From the cell containing the given text, extract its center point as [X, Y] coordinate. 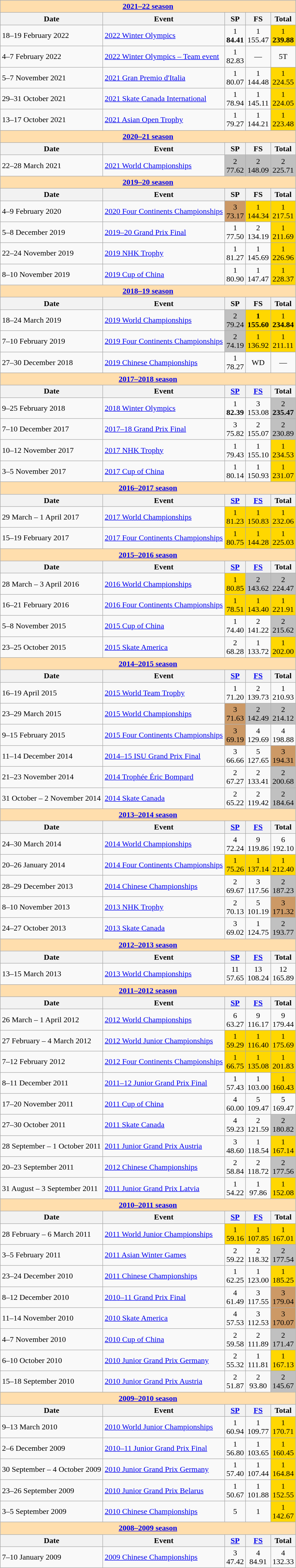
197.86 [258, 1188]
255.32 [235, 1360]
23–29 March 2015 [52, 714]
1231.07 [283, 471]
13108.24 [258, 974]
348.60 [235, 1146]
2145.67 [283, 1381]
1150.93 [258, 471]
2215.62 [283, 626]
184.41 [235, 36]
9–15 February 2015 [52, 735]
1225.03 [283, 538]
366.66 [235, 756]
5127.65 [258, 756]
2014 Four Continents Championships [164, 865]
2015 Cup of China [164, 626]
1144.34 [258, 211]
5–7 November 2021 [52, 78]
2011 Junior Grand Prix Latvia [164, 1188]
2225.71 [283, 165]
2014 Trophée Éric Bompard [164, 777]
31 August – 3 September 2011 [52, 1188]
31 October – 2 November 2014 [52, 798]
1224.05 [283, 98]
2015 Four Continents Championships [164, 735]
1116.40 [258, 1040]
177.50 [235, 233]
2155.07 [258, 429]
26 March – 1 April 2012 [52, 1020]
2017 Cup of China [164, 471]
4–7 February 2022 [52, 56]
3117.56 [258, 886]
24–30 March 2014 [52, 844]
2010 Chinese Championships [164, 1511]
4–9 February 2020 [52, 211]
1144.28 [258, 538]
2013 Skate Canada [164, 928]
180.90 [235, 275]
2022 Winter Olympics [164, 36]
2017–2018 season [148, 379]
1123.00 [258, 1276]
2121.59 [258, 1125]
369.02 [235, 928]
182.39 [235, 408]
2177.54 [283, 1255]
265.22 [235, 798]
1145.69 [258, 253]
1103.65 [258, 1448]
1167.14 [283, 1146]
156.80 [235, 1448]
2187.23 [283, 886]
2019–20 Grand Prix Final [164, 233]
20–26 January 2014 [52, 865]
2015–2016 season [148, 555]
259.22 [235, 1255]
6192.10 [283, 844]
12165.89 [283, 974]
180.75 [235, 538]
1118.54 [258, 1146]
3170.07 [283, 1318]
2015 Skate America [164, 647]
179.43 [235, 450]
175.26 [235, 865]
5–8 November 2015 [52, 626]
2019 World Championships [164, 320]
1111.81 [258, 1360]
179.27 [235, 120]
18–24 March 2019 [52, 320]
2142.49 [258, 714]
1210.93 [283, 692]
2014 Skate Canada [164, 798]
2020–21 season [148, 136]
3194.31 [283, 756]
4129.69 [258, 735]
157.43 [235, 1082]
7–12 February 2012 [52, 1062]
27 February – 4 March 2012 [52, 1040]
2010 Skate America [164, 1318]
28 September – 1 October 2011 [52, 1146]
2010 Cup of China [164, 1339]
1164.84 [283, 1469]
1160.45 [283, 1448]
2018 Winter Olympics [164, 408]
2015 World Team Trophy [164, 692]
2021 Asian Open Trophy [164, 120]
2016 Four Continents Championships [164, 605]
270.13 [235, 907]
2010 Junior Grand Prix Austria [164, 1381]
2010–11 Junior Grand Prix Final [164, 1448]
460.00 [235, 1104]
9119.86 [258, 844]
182.83 [235, 56]
375.82 [235, 429]
2200.68 [283, 777]
268.28 [235, 647]
1155.47 [258, 36]
1124.75 [258, 928]
7–10 January 2009 [52, 1557]
24–27 October 2013 [52, 928]
157.40 [235, 1469]
2011–2012 season [148, 990]
29–31 October 2021 [52, 98]
4–7 November 2010 [52, 1339]
1217.51 [283, 211]
1223.48 [283, 120]
2014–15 ISU Grand Prix Final [164, 756]
23–25 October 2015 [52, 647]
21–23 November 2014 [52, 777]
27–30 December 2018 [52, 362]
16–21 February 2016 [52, 605]
2008–2009 season [148, 1528]
180.85 [235, 584]
17–20 November 2011 [52, 1104]
28–29 December 2013 [52, 886]
2118.32 [258, 1255]
2012 World Championships [164, 1020]
293.80 [258, 1381]
1234.84 [283, 320]
2019 NHK Trophy [164, 253]
3–5 February 2011 [52, 1255]
7–10 December 2017 [52, 429]
2014–2015 season [148, 664]
2011 Junior Grand Prix Austria [164, 1146]
2019 Cup of China [164, 275]
178.94 [235, 98]
23–26 September 2009 [52, 1491]
6–10 October 2010 [52, 1360]
180.14 [235, 471]
2009–2010 season [148, 1398]
2184.64 [283, 798]
159.29 [235, 1040]
2021 Skate Canada International [164, 98]
1152.08 [283, 1188]
8–11 December 2011 [52, 1082]
2015 World Championships [164, 714]
1145.11 [258, 98]
3171.32 [283, 907]
1234.53 [283, 450]
2017 World Championships [164, 517]
1152.55 [283, 1491]
1167.13 [283, 1360]
8–10 November 2013 [52, 907]
1143.40 [258, 605]
20–23 September 2011 [52, 1167]
1211.69 [283, 233]
150.67 [235, 1491]
2011 Chinese Championships [164, 1276]
18–19 February 2022 [52, 36]
461.49 [235, 1297]
1144.21 [258, 120]
2235.47 [283, 408]
13–17 October 2021 [52, 120]
181.27 [235, 253]
2016–2017 season [148, 488]
2012 World Junior Championships [164, 1040]
162.25 [235, 1276]
2013–2014 season [148, 815]
267.27 [235, 777]
30 September – 4 October 2009 [52, 1469]
2010 Junior Grand Prix Belarus [164, 1491]
181.23 [235, 517]
274.19 [235, 341]
2012 Chinese Championships [164, 1167]
2011 World Junior Championships [164, 1234]
2193.77 [283, 928]
WD [258, 362]
2017 Four Continents Championships [164, 538]
5101.19 [258, 907]
2171.47 [283, 1339]
178.27 [235, 362]
1185.25 [283, 1276]
2010–2011 season [148, 1205]
258.84 [235, 1167]
2018–19 season [148, 291]
2119.42 [258, 798]
373.17 [235, 211]
3153.08 [258, 408]
1135.08 [258, 1062]
1226.96 [283, 253]
2021 Gran Premio d'Italia [164, 78]
28 February – 6 March 2011 [52, 1234]
3112.53 [258, 1318]
251.87 [235, 1381]
2019 Four Continents Championships [164, 341]
160.94 [235, 1427]
347.42 [235, 1557]
2013 World Championships [164, 974]
1150.83 [258, 517]
663.27 [235, 1020]
9–25 February 2018 [52, 408]
9179.44 [283, 1020]
1142.67 [283, 1511]
2013 NHK Trophy [164, 907]
1239.88 [283, 36]
2022 Winter Olympics – Team event [164, 56]
2019–20 season [148, 182]
166.75 [235, 1062]
2014 Chinese Championships [164, 886]
22–24 November 2019 [52, 253]
174.40 [235, 626]
9–13 March 2010 [52, 1427]
457.53 [235, 1318]
1107.85 [258, 1234]
29 March – 1 April 2017 [52, 517]
2118.72 [258, 1167]
3–5 September 2009 [52, 1511]
2021 World Championships [164, 165]
3–5 November 2017 [52, 471]
1137.14 [258, 865]
2021–22 season [148, 6]
5 [235, 1511]
2011–12 Junior Grand Prix Final [164, 1082]
2148.09 [258, 165]
1211.11 [283, 341]
7–10 February 2019 [52, 341]
2011 Asian Winter Games [164, 1255]
1201.83 [283, 1062]
1109.77 [258, 1427]
2016 World Championships [164, 584]
3117.55 [258, 1297]
178.51 [235, 605]
472.24 [235, 844]
277.62 [235, 165]
2017–18 Grand Prix Final [164, 429]
154.22 [235, 1188]
1221.91 [283, 605]
1107.44 [258, 1469]
2010–11 Grand Prix Final [164, 1297]
2139.73 [258, 692]
2012 Four Continents Championships [164, 1062]
27–30 October 2011 [52, 1125]
5–8 December 2019 [52, 233]
2012–2013 season [148, 945]
1160.43 [283, 1082]
180.07 [235, 78]
2133.41 [258, 777]
1228.37 [283, 275]
459.23 [235, 1125]
1224.55 [283, 78]
1202.00 [283, 647]
2230.89 [283, 429]
269.67 [235, 886]
2020 Four Continents Championships [164, 211]
1212.40 [283, 865]
2017 NHK Trophy [164, 450]
1103.00 [258, 1082]
4198.88 [283, 735]
159.16 [235, 1234]
369.19 [235, 735]
2009 Chinese Championships [164, 1557]
16–19 April 2015 [52, 692]
10–12 November 2017 [52, 450]
1144.48 [258, 78]
1167.01 [283, 1234]
28 March – 3 April 2016 [52, 584]
5109.47 [258, 1104]
11–14 November 2010 [52, 1318]
8–12 December 2010 [52, 1297]
2177.56 [283, 1167]
2111.89 [258, 1339]
1155.60 [258, 320]
2–6 December 2009 [52, 1448]
8–10 November 2019 [52, 275]
2010 World Junior Championships [164, 1427]
1155.10 [258, 450]
9116.17 [258, 1020]
1133.72 [258, 647]
1175.69 [283, 1040]
2224.47 [283, 584]
259.58 [235, 1339]
13–15 March 2013 [52, 974]
1157.65 [235, 974]
22–28 March 2021 [52, 165]
15–19 February 2017 [52, 538]
279.24 [235, 320]
2014 World Championships [164, 844]
5169.47 [283, 1104]
11–14 December 2014 [52, 756]
2143.62 [258, 584]
5T [283, 56]
2180.82 [283, 1125]
4132.33 [283, 1557]
2011 Skate Canada [164, 1125]
3179.04 [283, 1297]
2011 Cup of China [164, 1104]
1170.71 [283, 1427]
2141.22 [258, 626]
2019 Chinese Championships [164, 362]
15–18 September 2010 [52, 1381]
1136.92 [258, 341]
1101.88 [258, 1491]
23–24 December 2010 [52, 1276]
1 [258, 1511]
2134.19 [258, 233]
484.91 [258, 1557]
371.63 [235, 714]
1232.06 [283, 517]
1147.47 [258, 275]
171.20 [235, 692]
2214.12 [283, 714]
